Output the [X, Y] coordinate of the center of the cell containing the given text.  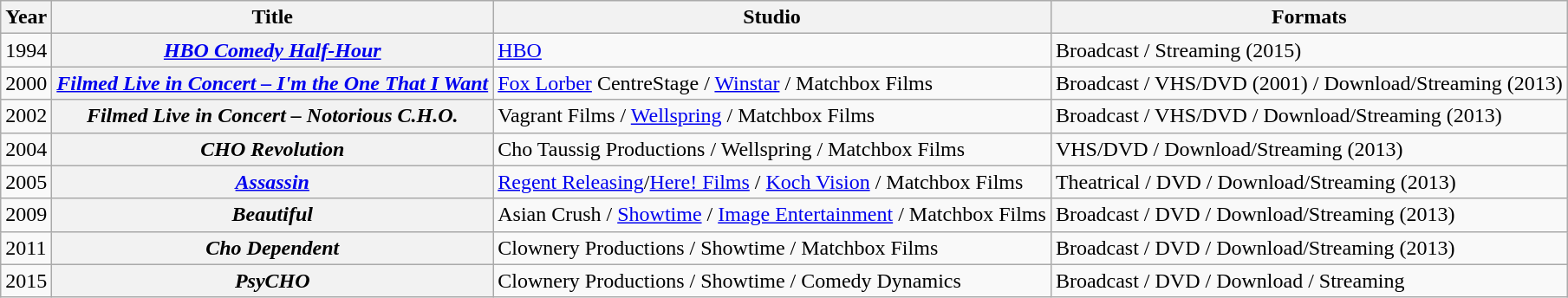
HBO Comedy Half-Hour [272, 50]
2009 [26, 215]
Theatrical / DVD / Download/Streaming (2013) [1309, 182]
2004 [26, 149]
Broadcast / VHS/DVD / Download/Streaming (2013) [1309, 116]
2000 [26, 83]
Assassin [272, 182]
Clownery Productions / Showtime / Matchbox Films [772, 248]
2015 [26, 281]
Broadcast / VHS/DVD (2001) / Download/Streaming (2013) [1309, 83]
Broadcast / Streaming (2015) [1309, 50]
Title [272, 17]
Broadcast / DVD / Download / Streaming [1309, 281]
Cho Dependent [272, 248]
Formats [1309, 17]
CHO Revolution [272, 149]
VHS/DVD / Download/Streaming (2013) [1309, 149]
Fox Lorber CentreStage / Winstar / Matchbox Films [772, 83]
2002 [26, 116]
Filmed Live in Concert – I'm the One That I Want [272, 83]
Asian Crush / Showtime / Image Entertainment / Matchbox Films [772, 215]
PsyCHO [272, 281]
HBO [772, 50]
2005 [26, 182]
Vagrant Films / Wellspring / Matchbox Films [772, 116]
Cho Taussig Productions / Wellspring / Matchbox Films [772, 149]
2011 [26, 248]
Year [26, 17]
Regent Releasing/Here! Films / Koch Vision / Matchbox Films [772, 182]
Beautiful [272, 215]
Clownery Productions / Showtime / Comedy Dynamics [772, 281]
1994 [26, 50]
Studio [772, 17]
Filmed Live in Concert – Notorious C.H.O. [272, 116]
